Output the [x, y] coordinate of the center of the cell containing the given text.  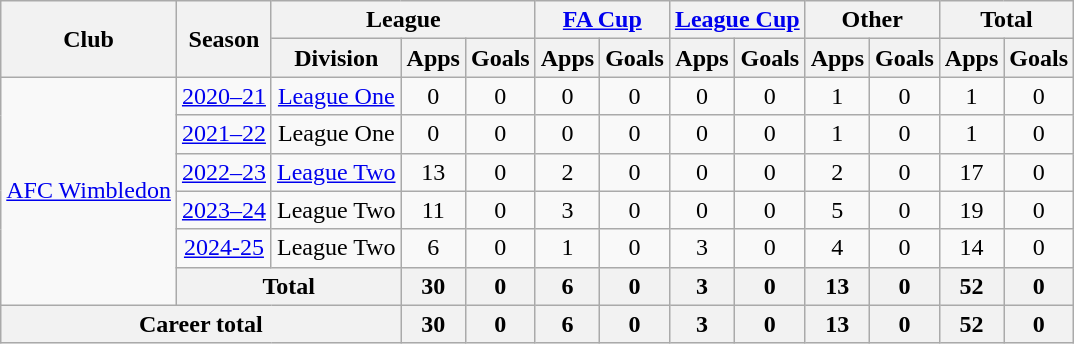
2023–24 [224, 210]
2020–21 [224, 96]
AFC Wimbledon [89, 191]
FA Cup [602, 20]
Other [872, 20]
2021–22 [224, 134]
5 [837, 210]
2022–23 [224, 172]
2024-25 [224, 248]
17 [971, 172]
Division [336, 58]
4 [837, 248]
14 [971, 248]
Season [224, 39]
19 [971, 210]
Career total [201, 324]
League [403, 20]
Club [89, 39]
11 [433, 210]
League Cup [737, 20]
